Detect which cell encompasses the target text, then output its (x, y) center coordinate. 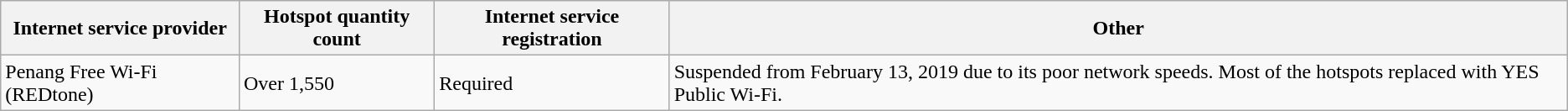
Over 1,550 (337, 82)
Penang Free Wi-Fi (REDtone) (121, 82)
Suspended from February 13, 2019 due to its poor network speeds. Most of the hotspots replaced with YES Public Wi-Fi. (1118, 82)
Required (552, 82)
Internet service registration (552, 29)
Hotspot quantity count (337, 29)
Internet service provider (121, 29)
Other (1118, 29)
